For the text-containing cell, return its midpoint in [X, Y] coordinate format. 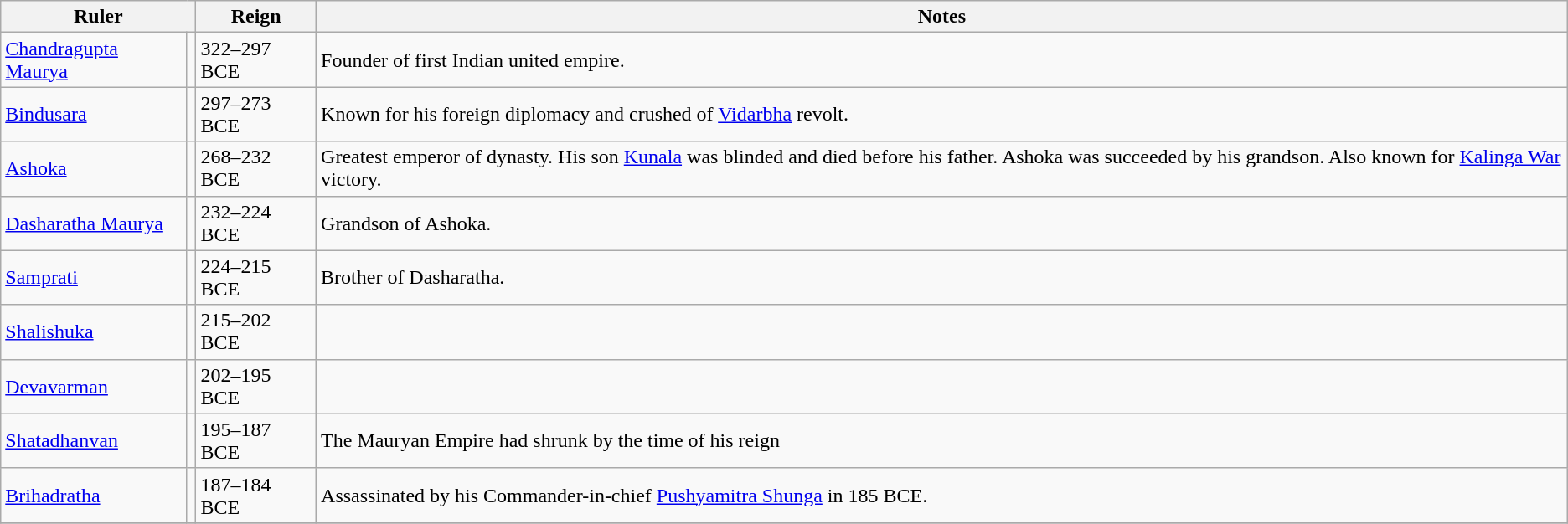
The Mauryan Empire had shrunk by the time of his reign [942, 440]
Shalishuka [94, 331]
322–297 BCE [256, 60]
Notes [942, 17]
Assassinated by his Commander-in-chief Pushyamitra Shunga in 185 BCE. [942, 496]
Shatadhanvan [94, 440]
Reign [256, 17]
215–202 BCE [256, 331]
Dasharatha Maurya [94, 223]
Founder of first Indian united empire. [942, 60]
187–184 BCE [256, 496]
Devavarman [94, 387]
Ruler [99, 17]
202–195 BCE [256, 387]
Brihadratha [94, 496]
Chandragupta Maurya [94, 60]
297–273 BCE [256, 114]
Known for his foreign diplomacy and crushed of Vidarbha revolt. [942, 114]
Grandson of Ashoka. [942, 223]
224–215 BCE [256, 278]
Brother of Dasharatha. [942, 278]
Samprati [94, 278]
268–232 BCE [256, 169]
232–224 BCE [256, 223]
Ashoka [94, 169]
Bindusara [94, 114]
195–187 BCE [256, 440]
